Pinpoint the cell where the given text exists, returning its (X, Y) midpoint coordinate. 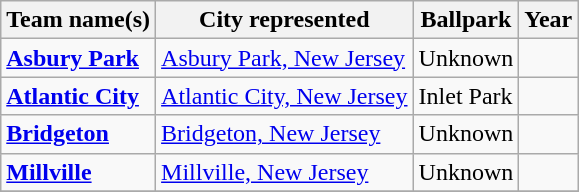
Team name(s) (78, 20)
Bridgeton, New Jersey (284, 134)
Year (548, 20)
Millville, New Jersey (284, 172)
Bridgeton (78, 134)
Asbury Park, New Jersey (284, 58)
Inlet Park (466, 96)
City represented (284, 20)
Atlantic City, New Jersey (284, 96)
Ballpark (466, 20)
Atlantic City (78, 96)
Asbury Park (78, 58)
Millville (78, 172)
